Scan for the cell matching the given text and deliver its [x, y] coordinate at center. 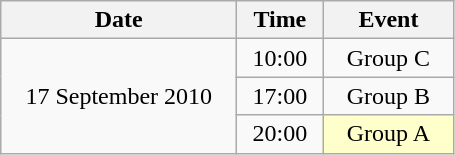
20:00 [280, 134]
17:00 [280, 96]
Date [119, 20]
17 September 2010 [119, 96]
Group B [388, 96]
Group A [388, 134]
Group C [388, 58]
Event [388, 20]
Time [280, 20]
10:00 [280, 58]
